Determine the [x, y] coordinate at the center of the cell enclosing the given text.  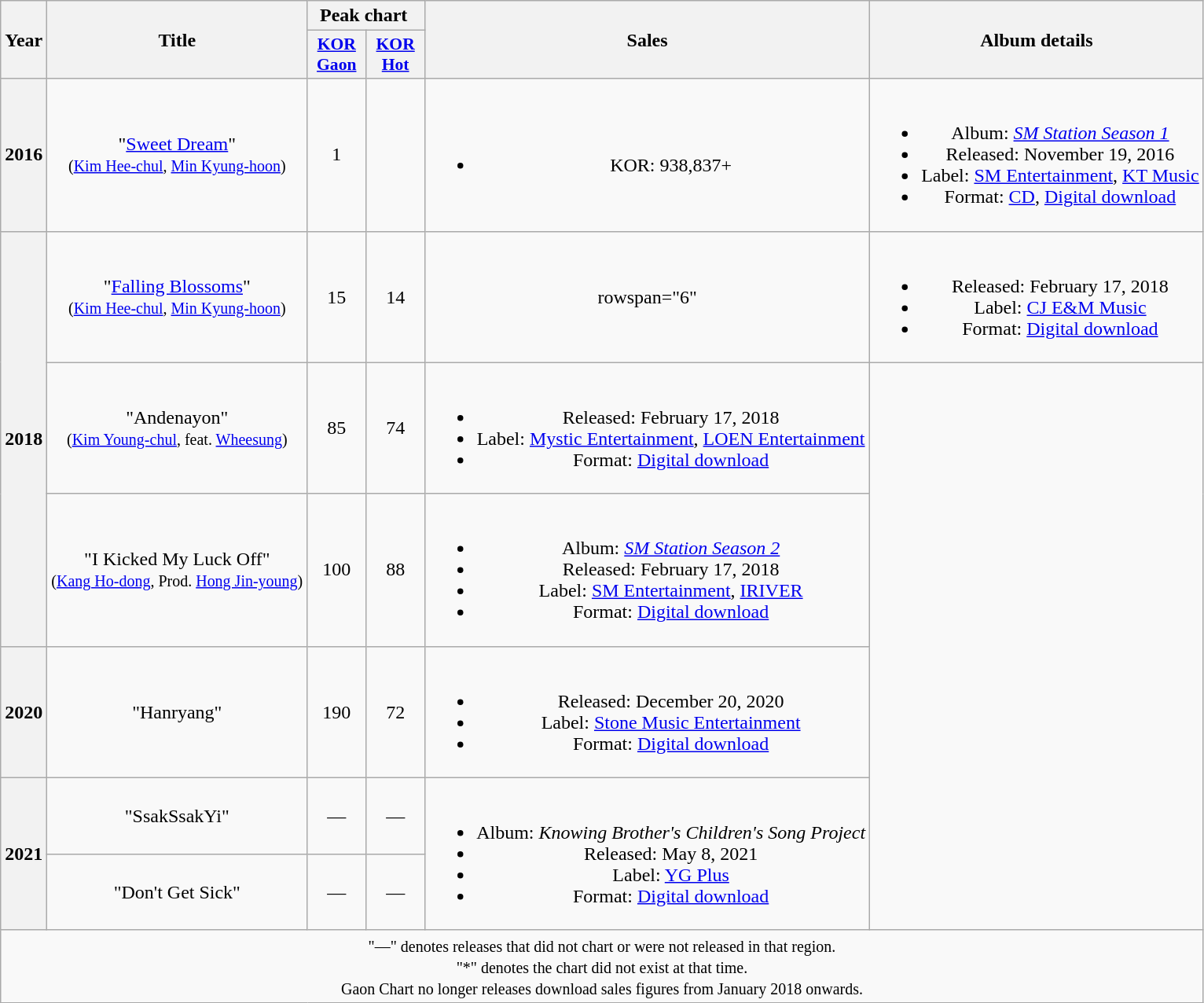
rowspan="6" [648, 297]
KOR Hot [396, 55]
100 [336, 570]
"I Kicked My Luck Off"(Kang Ho-dong, Prod. Hong Jin-young) [178, 570]
72 [396, 712]
"Don't Get Sick" [178, 891]
Title [178, 39]
Released: February 17, 2018Label: CJ E&M MusicFormat: Digital download [1037, 297]
Released: December 20, 2020Label: Stone Music EntertainmentFormat: Digital download [648, 712]
Album: Knowing Brother's Children's Song ProjectReleased: May 8, 2021Label: YG PlusFormat: Digital download [648, 854]
85 [336, 428]
74 [396, 428]
"SsakSsakYi" [178, 816]
14 [396, 297]
2016 [24, 155]
"Falling Blossoms"(Kim Hee-chul, Min Kyung-hoon) [178, 297]
"Sweet Dream"(Kim Hee-chul, Min Kyung-hoon) [178, 155]
Sales [648, 39]
1 [336, 155]
"Hanryang" [178, 712]
Peak chart [366, 16]
Album: SM Station Season 2Released: February 17, 2018Label: SM Entertainment, IRIVERFormat: Digital download [648, 570]
190 [336, 712]
KOR: 938,837+ [648, 155]
KORGaon [336, 55]
2018 [24, 439]
Album details [1037, 39]
2021 [24, 854]
15 [336, 297]
"Andenayon"(Kim Young-chul, feat. Wheesung) [178, 428]
Album: SM Station Season 1Released: November 19, 2016Label: SM Entertainment, KT MusicFormat: CD, Digital download [1037, 155]
Released: February 17, 2018Label: Mystic Entertainment, LOEN EntertainmentFormat: Digital download [648, 428]
Year [24, 39]
2020 [24, 712]
88 [396, 570]
